Return the (X, Y) coordinate for the center point of the cell that contains the specified text.  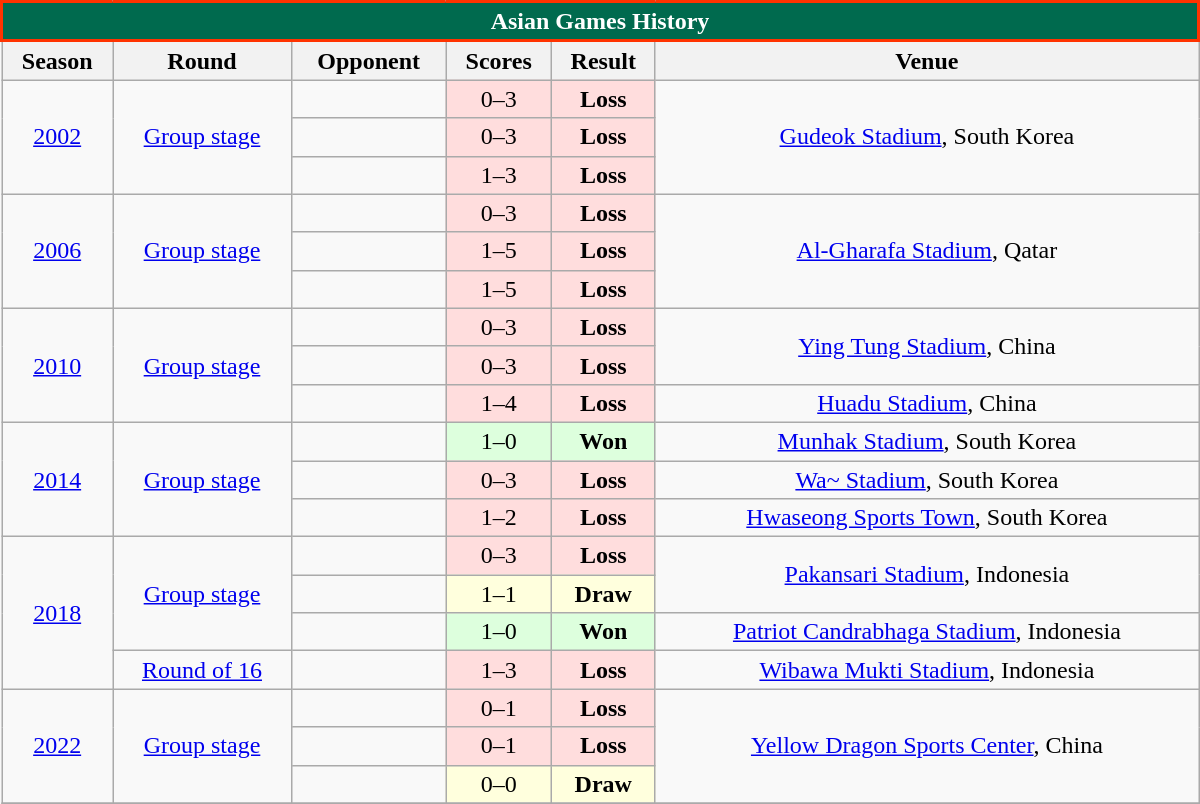
2006 (58, 251)
Season (58, 60)
Patriot Candrabhaga Stadium, Indonesia (926, 632)
Round (202, 60)
Yellow Dragon Sports Center, China (926, 746)
2010 (58, 365)
Huadu Stadium, China (926, 403)
Opponent (368, 60)
Asian Games History (600, 22)
Ying Tung Stadium, China (926, 346)
2018 (58, 613)
2002 (58, 137)
Scores (498, 60)
2014 (58, 479)
1–2 (498, 518)
Wa~ Stadium, South Korea (926, 479)
Hwaseong Sports Town, South Korea (926, 518)
Al-Gharafa Stadium, Qatar (926, 251)
1–4 (498, 403)
0–0 (498, 784)
Wibawa Mukti Stadium, Indonesia (926, 670)
Gudeok Stadium, South Korea (926, 137)
Munhak Stadium, South Korea (926, 441)
Venue (926, 60)
1–1 (498, 594)
Pakansari Stadium, Indonesia (926, 575)
Round of 16 (202, 670)
2022 (58, 746)
Result (603, 60)
